From the cell containing the given text, extract its center point as [x, y] coordinate. 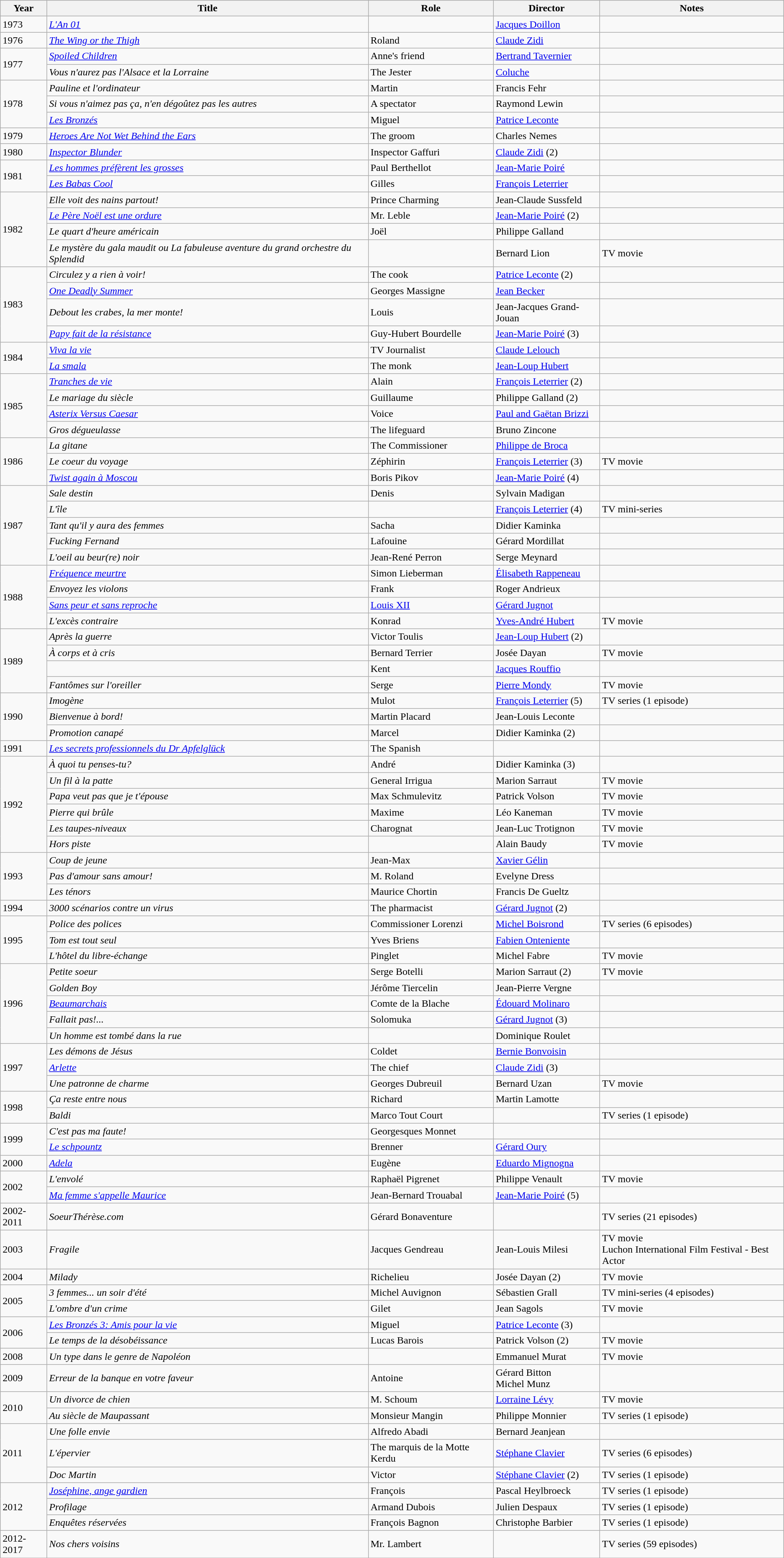
André [431, 765]
1987 [23, 525]
Jean-Bernard Trouabal [431, 1195]
Coldet [431, 1052]
Fucking Fernand [208, 541]
Gérard BittonMichel Munz [547, 1378]
Eugène [431, 1163]
Jean-Loup Hubert [547, 366]
Les hommes préfèrent les grosses [208, 168]
TV movieLuchon International Film Festival - Best Actor [692, 1249]
Serge Botelli [431, 971]
Gilles [431, 183]
Les taupes-niveaux [208, 828]
Richard [431, 1099]
Jean-Marie Poiré [547, 168]
2009 [23, 1378]
Commissioner Lorenzi [431, 924]
François Leterrier (4) [547, 509]
Jean-Marie Poiré (5) [547, 1195]
Jean-Marie Poiré (2) [547, 216]
Un divorce de chien [208, 1400]
The monk [431, 366]
Fallait pas!... [208, 1020]
1983 [23, 304]
Jean-Pierre Vergne [547, 987]
Gérard Jugnot [547, 605]
François Leterrier [547, 183]
Sacha [431, 525]
Petite soeur [208, 971]
M. Roland [431, 876]
François [431, 1491]
Un fil à la patte [208, 780]
Director [547, 8]
Jean-Marie Poiré (4) [547, 477]
One Deadly Summer [208, 291]
Serge Meynard [547, 557]
Brenner [431, 1147]
2011 [23, 1453]
Baldi [208, 1115]
The Spanish [431, 749]
1998 [23, 1107]
3000 scénarios contre un virus [208, 908]
Roland [431, 40]
Jacques Gendreau [431, 1249]
Lafouine [431, 541]
Jean-Jacques Grand-Jouan [547, 313]
Emmanuel Murat [547, 1356]
Bernard Lion [547, 253]
Richelieu [431, 1276]
Eduardo Mignogna [547, 1163]
Guillaume [431, 398]
Patrice Leconte (3) [547, 1325]
Roger Andrieux [547, 589]
Prince Charming [431, 200]
The lifeguard [431, 429]
Philippe Venault [547, 1179]
Jean-René Perron [431, 557]
Promotion canapé [208, 733]
Title [208, 8]
2000 [23, 1163]
Role [431, 8]
Anne's friend [431, 56]
Les démons de Jésus [208, 1052]
À corps et à cris [208, 653]
Philippe Monnier [547, 1416]
Marcel [431, 733]
Marion Sarraut (2) [547, 971]
Debout les crabes, la mer monte! [208, 313]
Papa veut pas que je t'épouse [208, 796]
Philippe de Broca [547, 445]
Hors piste [208, 844]
Evelyne Dress [547, 876]
Vous n'aurez pas l'Alsace et la Lorraine [208, 72]
Pinglet [431, 956]
Zéphirin [431, 461]
Gérard Oury [547, 1147]
Michel Fabre [547, 956]
Claude Lelouch [547, 350]
Jean-Marie Poiré (3) [547, 334]
Bernard Jeanjean [547, 1431]
1984 [23, 358]
Inspector Gaffuri [431, 152]
Martin Placard [431, 716]
Bertrand Tavernier [547, 56]
Raymond Lewin [547, 104]
1977 [23, 64]
Didier Kaminka (3) [547, 765]
L'oeil au beur(re) noir [208, 557]
1980 [23, 152]
Le Père Noël est une ordure [208, 216]
Konrad [431, 621]
Patrice Leconte (2) [547, 275]
Si vous n'aimez pas ça, n'en dégoûtez pas les autres [208, 104]
Marco Tout Court [431, 1115]
Pierre Mondy [547, 685]
Coluche [547, 72]
M. Schoum [431, 1400]
The Wing or the Thigh [208, 40]
Guy-Hubert Bourdelle [431, 334]
Jérôme Tiercelin [431, 987]
Dominique Roulet [547, 1036]
Sans peur et sans reproche [208, 605]
Patrick Volson [547, 796]
Léo Kaneman [547, 812]
Mulot [431, 700]
Georges Dubreuil [431, 1083]
Claude Zidi [547, 40]
Kent [431, 669]
Twist again à Moscou [208, 477]
Asterix Versus Caesar [208, 413]
Les Babas Cool [208, 183]
Joël [431, 232]
Voice [431, 413]
Josée Dayan [547, 653]
Victor Toulis [431, 637]
2003 [23, 1249]
Louis [431, 313]
Claude Zidi (3) [547, 1067]
The chief [431, 1067]
Denis [431, 493]
Le coeur du voyage [208, 461]
Spoiled Children [208, 56]
1990 [23, 716]
Patrick Volson (2) [547, 1341]
The marquis de la Motte Kerdu [431, 1453]
À quoi tu penses-tu? [208, 765]
2008 [23, 1356]
Mr. Leble [431, 216]
La gitane [208, 445]
Comte de la Blache [431, 1004]
Jean-Claude Sussfeld [547, 200]
Jean-Loup Hubert (2) [547, 637]
Édouard Molinaro [547, 1004]
1994 [23, 908]
Gérard Mordillat [547, 541]
1988 [23, 597]
Police des polices [208, 924]
1973 [23, 24]
Au siècle de Maupassant [208, 1416]
Georges Massigne [431, 291]
Les secrets professionnels du Dr Apfelglück [208, 749]
Heroes Are Not Wet Behind the Ears [208, 136]
1999 [23, 1139]
Le temps de la désobéissance [208, 1341]
L'envolé [208, 1179]
Gérard Jugnot (2) [547, 908]
2002-2011 [23, 1217]
General Irrigua [431, 780]
Christophe Barbier [547, 1522]
Francis De Gueltz [547, 892]
Après la guerre [208, 637]
Beaumarchais [208, 1004]
Fréquence meurtre [208, 573]
Un homme est tombé dans la rue [208, 1036]
Alain Baudy [547, 844]
Paul Berthellot [431, 168]
Jean-Luc Trotignon [547, 828]
1991 [23, 749]
Didier Kaminka (2) [547, 733]
1986 [23, 461]
Armand Dubois [431, 1506]
TV series (21 episodes) [692, 1217]
Martin Lamotte [547, 1099]
Les Bronzés 3: Amis pour la vie [208, 1325]
Tom est tout seul [208, 940]
Gros dégueulasse [208, 429]
Stéphane Clavier (2) [547, 1475]
François Leterrier (2) [547, 382]
Bruno Zincone [547, 429]
Year [23, 8]
Solomuka [431, 1020]
2005 [23, 1301]
3 femmes... un soir d'été [208, 1293]
Yves-André Hubert [547, 621]
Le mariage du siècle [208, 398]
Sylvain Madigan [547, 493]
1985 [23, 406]
1981 [23, 176]
La smala [208, 366]
Milady [208, 1276]
Circulez y a rien à voir! [208, 275]
L'excès contraire [208, 621]
Sébastien Grall [547, 1293]
Antoine [431, 1378]
Patrice Leconte [547, 120]
Fragile [208, 1249]
Profilage [208, 1506]
Bernard Uzan [547, 1083]
Stéphane Clavier [547, 1453]
Jean-Louis Leconte [547, 716]
Raphaël Pigrenet [431, 1179]
Didier Kaminka [547, 525]
Les Bronzés [208, 120]
1993 [23, 876]
Fantômes sur l'oreiller [208, 685]
Pascal Heylbroeck [547, 1491]
SoeurThérèse.com [208, 1217]
Jean-Max [431, 860]
Notes [692, 8]
Philippe Galland (2) [547, 398]
Michel Boisrond [547, 924]
1978 [23, 104]
François Leterrier (5) [547, 700]
Mr. Lambert [431, 1544]
Pas d'amour sans amour! [208, 876]
Jacques Doillon [547, 24]
TV mini-series (4 episodes) [692, 1293]
TV series (59 episodes) [692, 1544]
Élisabeth Rappeneau [547, 573]
Gilet [431, 1309]
1997 [23, 1067]
Une patronne de charme [208, 1083]
Jean Sagols [547, 1309]
Le schpountz [208, 1147]
Pauline et l'ordinateur [208, 88]
Georgesques Monnet [431, 1131]
Doc Martin [208, 1475]
The Jester [431, 72]
Joséphine, ange gardien [208, 1491]
Papy fait de la résistance [208, 334]
2006 [23, 1333]
Philippe Galland [547, 232]
1996 [23, 1003]
L'épervier [208, 1453]
Josée Dayan (2) [547, 1276]
C'est pas ma faute! [208, 1131]
Gérard Jugnot (3) [547, 1020]
2012 [23, 1506]
L'hôtel du libre-échange [208, 956]
Elle voit des nains partout! [208, 200]
Michel Auvignon [431, 1293]
The groom [431, 136]
Charognat [431, 828]
Le quart d'heure américain [208, 232]
Bienvenue à bord! [208, 716]
1979 [23, 136]
Claude Zidi (2) [547, 152]
TV Journalist [431, 350]
Xavier Gélin [547, 860]
Golden Boy [208, 987]
Jacques Rouffio [547, 669]
Enquêtes réservées [208, 1522]
Adela [208, 1163]
Le mystère du gala maudit ou La fabuleuse aventure du grand orchestre du Splendid [208, 253]
1976 [23, 40]
The pharmacist [431, 908]
Bernard Terrier [431, 653]
L'île [208, 509]
A spectator [431, 104]
Ma femme s'appelle Maurice [208, 1195]
Frank [431, 589]
2012-2017 [23, 1544]
Alain [431, 382]
Inspector Blunder [208, 152]
Max Schmulevitz [431, 796]
Boris Pikov [431, 477]
Pierre qui brûle [208, 812]
Sale destin [208, 493]
Jean-Louis Milesi [547, 1249]
Jean Becker [547, 291]
Serge [431, 685]
Imogène [208, 700]
1995 [23, 940]
1992 [23, 804]
2002 [23, 1187]
Simon Lieberman [431, 573]
Tranches de vie [208, 382]
Lorraine Lévy [547, 1400]
Paul and Gaëtan Brizzi [547, 413]
Tant qu'il y aura des femmes [208, 525]
Envoyez les violons [208, 589]
Charles Nemes [547, 136]
The cook [431, 275]
Coup de jeune [208, 860]
Alfredo Abadi [431, 1431]
Les ténors [208, 892]
Louis XII [431, 605]
Une folle envie [208, 1431]
2004 [23, 1276]
L'ombre d'un crime [208, 1309]
Martin [431, 88]
1982 [23, 230]
Monsieur Mangin [431, 1416]
Arlette [208, 1067]
The Commissioner [431, 445]
Maxime [431, 812]
Lucas Barois [431, 1341]
Bernie Bonvoisin [547, 1052]
François Bagnon [431, 1522]
Victor [431, 1475]
1989 [23, 661]
Ça reste entre nous [208, 1099]
Yves Briens [431, 940]
Francis Fehr [547, 88]
François Leterrier (3) [547, 461]
Maurice Chortin [431, 892]
Erreur de la banque en votre faveur [208, 1378]
Fabien Onteniente [547, 940]
Viva la vie [208, 350]
L'An 01 [208, 24]
Nos chers voisins [208, 1544]
TV mini-series [692, 509]
Julien Despaux [547, 1506]
Un type dans le genre de Napoléon [208, 1356]
2010 [23, 1408]
Gérard Bonaventure [431, 1217]
Marion Sarraut [547, 780]
